Return [x, y] of the center of cell containing provided text 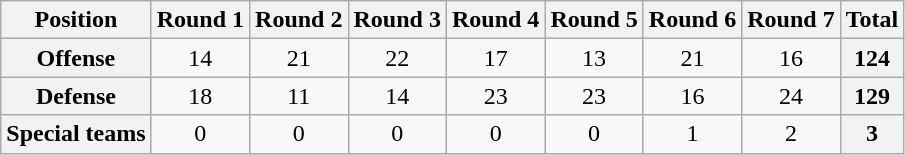
18 [200, 96]
Defense [76, 96]
Offense [76, 58]
13 [594, 58]
Special teams [76, 134]
129 [872, 96]
3 [872, 134]
24 [791, 96]
22 [397, 58]
Total [872, 20]
17 [495, 58]
Round 5 [594, 20]
Round 3 [397, 20]
124 [872, 58]
2 [791, 134]
Round 4 [495, 20]
Round 1 [200, 20]
Round 2 [299, 20]
Round 6 [692, 20]
11 [299, 96]
Position [76, 20]
1 [692, 134]
Round 7 [791, 20]
